Provide the [x, y] coordinate of the cell's center where the given text is located.  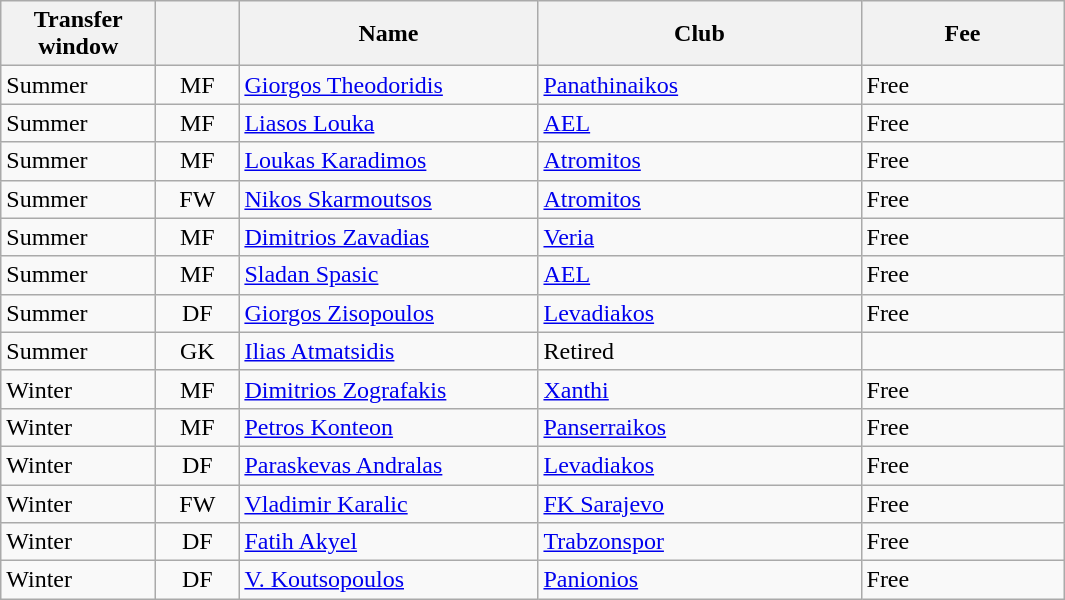
Retired [700, 351]
Loukas Karadimos [388, 161]
Club [700, 34]
Paraskevas Andralas [388, 465]
Panionios [700, 580]
Dimitrios Zografakis [388, 389]
Giorgos Zisopoulos [388, 313]
Nikos Skarmoutsos [388, 199]
Fee [962, 34]
Panathinaikos [700, 85]
Panserraikos [700, 427]
Petros Konteon [388, 427]
Vladimir Karalic [388, 503]
Giorgos Theodoridis [388, 85]
Xanthi [700, 389]
GK [198, 351]
Transfer window [78, 34]
Sladan Spasic [388, 275]
Dimitrios Zavadias [388, 237]
Trabzonspor [700, 542]
Liasos Louka [388, 123]
V. Koutsopoulos [388, 580]
Name [388, 34]
Ilias Atmatsidis [388, 351]
FK Sarajevo [700, 503]
Veria [700, 237]
Fatih Akyel [388, 542]
